Return [x, y] of the center of cell containing provided text 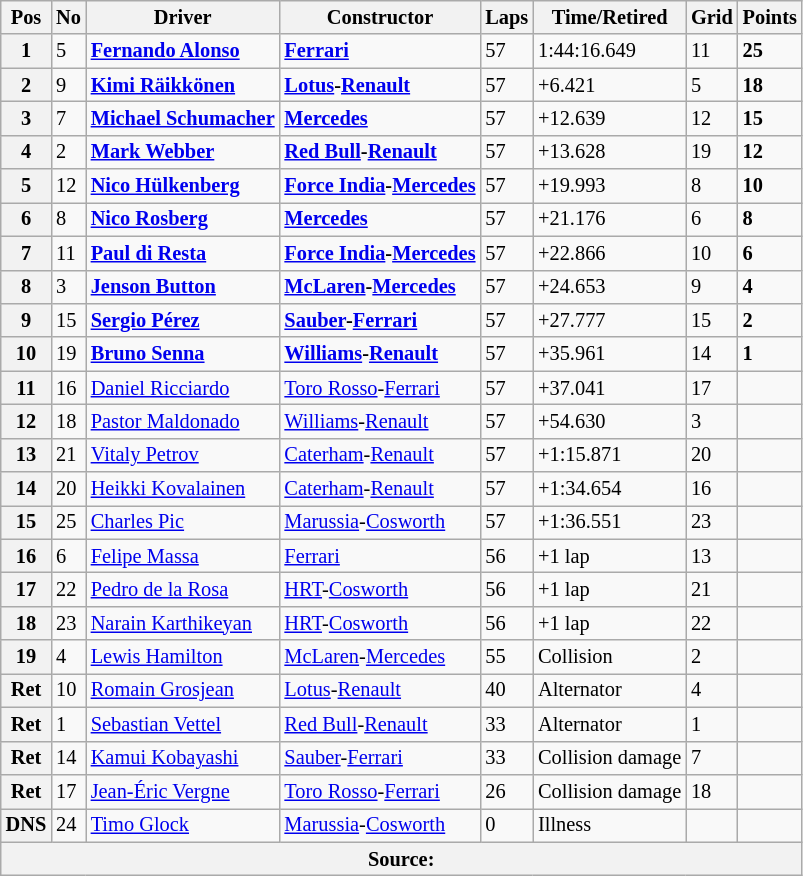
Illness [610, 825]
Mark Webber [183, 152]
Nico Hülkenberg [183, 186]
+1:34.654 [610, 489]
Driver [183, 17]
Heikki Kovalainen [183, 489]
Bruno Senna [183, 354]
+54.630 [610, 421]
+6.421 [610, 85]
24 [68, 825]
Jean-Éric Vergne [183, 791]
Nico Rosberg [183, 219]
Narain Karthikeyan [183, 623]
0 [506, 825]
Paul di Resta [183, 253]
Source: [402, 859]
DNS [26, 825]
Romain Grosjean [183, 690]
+27.777 [610, 320]
Sergio Pérez [183, 320]
Collision [610, 657]
+22.866 [610, 253]
+21.176 [610, 219]
+24.653 [610, 287]
Lewis Hamilton [183, 657]
+1:15.871 [610, 455]
Pastor Maldonado [183, 421]
Jenson Button [183, 287]
Grid [712, 17]
Sebastian Vettel [183, 724]
+19.993 [610, 186]
+12.639 [610, 118]
+37.041 [610, 388]
+35.961 [610, 354]
No [68, 17]
+1:36.551 [610, 522]
1:44:16.649 [610, 51]
Time/Retired [610, 17]
Pos [26, 17]
55 [506, 657]
Timo Glock [183, 825]
Daniel Ricciardo [183, 388]
Points [770, 17]
Vitaly Petrov [183, 455]
Felipe Massa [183, 556]
Kimi Räikkönen [183, 85]
Laps [506, 17]
+13.628 [610, 152]
40 [506, 690]
Michael Schumacher [183, 118]
Charles Pic [183, 522]
Pedro de la Rosa [183, 589]
Constructor [380, 17]
Kamui Kobayashi [183, 758]
26 [506, 791]
Fernando Alonso [183, 51]
